Detect which cell encompasses the target text, then output its (x, y) center coordinate. 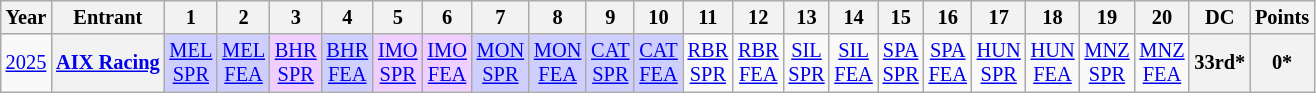
5 (398, 17)
8 (558, 17)
12 (758, 17)
SILFEA (853, 63)
BHRSPR (296, 63)
20 (1162, 17)
17 (999, 17)
3 (296, 17)
2 (244, 17)
MELSPR (192, 63)
9 (610, 17)
RBRFEA (758, 63)
HUNFEA (1053, 63)
SPAFEA (948, 63)
SILSPR (807, 63)
14 (853, 17)
33rd* (1220, 63)
Points (1282, 17)
7 (500, 17)
RBRSPR (708, 63)
16 (948, 17)
MNZFEA (1162, 63)
BHRFEA (348, 63)
IMOSPR (398, 63)
MELFEA (244, 63)
19 (1106, 17)
MNZSPR (1106, 63)
4 (348, 17)
CATFEA (658, 63)
18 (1053, 17)
MONSPR (500, 63)
IMOFEA (446, 63)
13 (807, 17)
11 (708, 17)
CATSPR (610, 63)
6 (446, 17)
MONFEA (558, 63)
0* (1282, 63)
Entrant (108, 17)
2025 (26, 63)
10 (658, 17)
AIX Racing (108, 63)
15 (901, 17)
DC (1220, 17)
HUNSPR (999, 63)
1 (192, 17)
SPASPR (901, 63)
Year (26, 17)
